Return the [x, y] coordinate for the center point of the cell that contains the specified text.  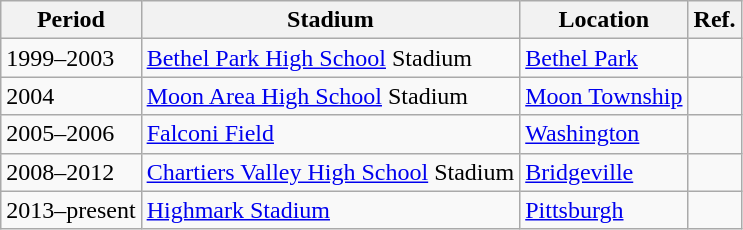
Moon Area High School Stadium [330, 96]
2004 [71, 96]
Bridgeville [604, 172]
1999–2003 [71, 58]
Bethel Park High School Stadium [330, 58]
2013–present [71, 210]
Ref. [714, 20]
Falconi Field [330, 134]
Pittsburgh [604, 210]
Location [604, 20]
Chartiers Valley High School Stadium [330, 172]
Moon Township [604, 96]
2005–2006 [71, 134]
Bethel Park [604, 58]
Washington [604, 134]
Period [71, 20]
2008–2012 [71, 172]
Highmark Stadium [330, 210]
Stadium [330, 20]
